Detect which cell encompasses the target text, then output its (x, y) center coordinate. 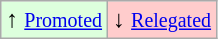
↓ Relegated (162, 20)
↑ Promoted (54, 20)
